Extract the (X, Y) coordinate from the center of the cell holding the provided text.  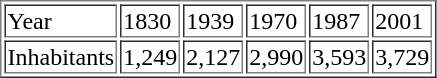
1830 (150, 20)
2,127 (213, 56)
1970 (276, 20)
2,990 (276, 56)
Year (60, 20)
3,593 (339, 56)
1939 (213, 20)
1987 (339, 20)
Inhabitants (60, 56)
1,249 (150, 56)
3,729 (402, 56)
2001 (402, 20)
